Capture the cell that displays the provided text and extract its (x, y) central coordinate. 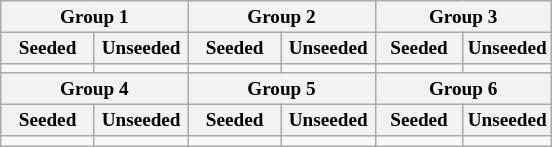
Group 2 (282, 17)
Group 4 (94, 89)
Group 3 (463, 17)
Group 1 (94, 17)
Group 5 (282, 89)
Group 6 (463, 89)
